Output the (X, Y) coordinate of the center of the cell containing the given text.  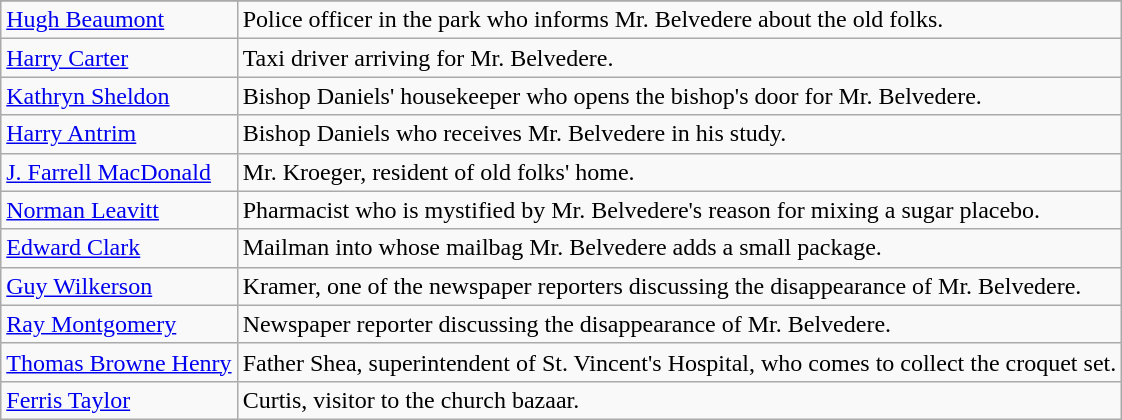
Taxi driver arriving for Mr. Belvedere. (680, 58)
Harry Antrim (119, 134)
Norman Leavitt (119, 210)
Ferris Taylor (119, 400)
Thomas Browne Henry (119, 362)
Edward Clark (119, 248)
Hugh Beaumont (119, 20)
Father Shea, superintendent of St. Vincent's Hospital, who comes to collect the croquet set. (680, 362)
J. Farrell MacDonald (119, 172)
Mailman into whose mailbag Mr. Belvedere adds a small package. (680, 248)
Harry Carter (119, 58)
Kathryn Sheldon (119, 96)
Bishop Daniels who receives Mr. Belvedere in his study. (680, 134)
Curtis, visitor to the church bazaar. (680, 400)
Ray Montgomery (119, 324)
Pharmacist who is mystified by Mr. Belvedere's reason for mixing a sugar placebo. (680, 210)
Kramer, one of the newspaper reporters discussing the disappearance of Mr. Belvedere. (680, 286)
Police officer in the park who informs Mr. Belvedere about the old folks. (680, 20)
Bishop Daniels' housekeeper who opens the bishop's door for Mr. Belvedere. (680, 96)
Mr. Kroeger, resident of old folks' home. (680, 172)
Newspaper reporter discussing the disappearance of Mr. Belvedere. (680, 324)
Guy Wilkerson (119, 286)
